Detect which cell encompasses the target text, then output its (x, y) center coordinate. 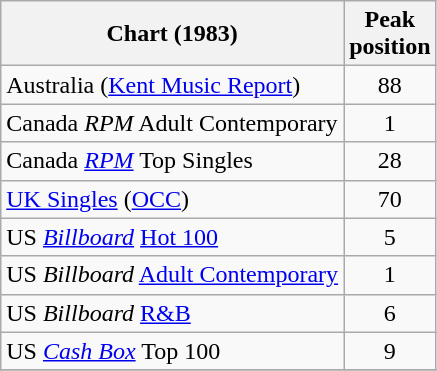
70 (390, 199)
9 (390, 351)
US Billboard Adult Contemporary (172, 275)
Canada RPM Adult Contemporary (172, 123)
US Cash Box Top 100 (172, 351)
UK Singles (OCC) (172, 199)
Chart (1983) (172, 34)
Canada RPM Top Singles (172, 161)
28 (390, 161)
5 (390, 237)
Australia (Kent Music Report) (172, 85)
US Billboard R&B (172, 313)
88 (390, 85)
Peakposition (390, 34)
6 (390, 313)
US Billboard Hot 100 (172, 237)
